Find where the given text appears and provide that cell's center as (x, y) coordinate. 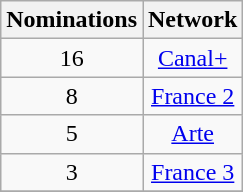
16 (72, 58)
Nominations (72, 20)
Canal+ (192, 58)
France 3 (192, 172)
Arte (192, 134)
Network (192, 20)
3 (72, 172)
5 (72, 134)
8 (72, 96)
France 2 (192, 96)
